Output the [X, Y] coordinate of the center of the cell containing the given text.  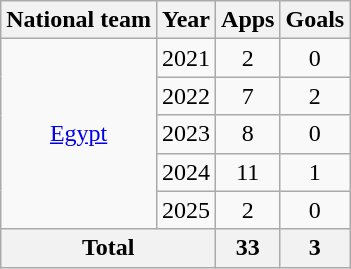
Total [108, 248]
Egypt [79, 134]
Goals [315, 20]
3 [315, 248]
1 [315, 172]
Apps [248, 20]
2023 [186, 134]
7 [248, 96]
2024 [186, 172]
Year [186, 20]
2021 [186, 58]
8 [248, 134]
National team [79, 20]
11 [248, 172]
33 [248, 248]
2025 [186, 210]
2022 [186, 96]
